Provide the (X, Y) coordinate of the cell's center where the given text is located.  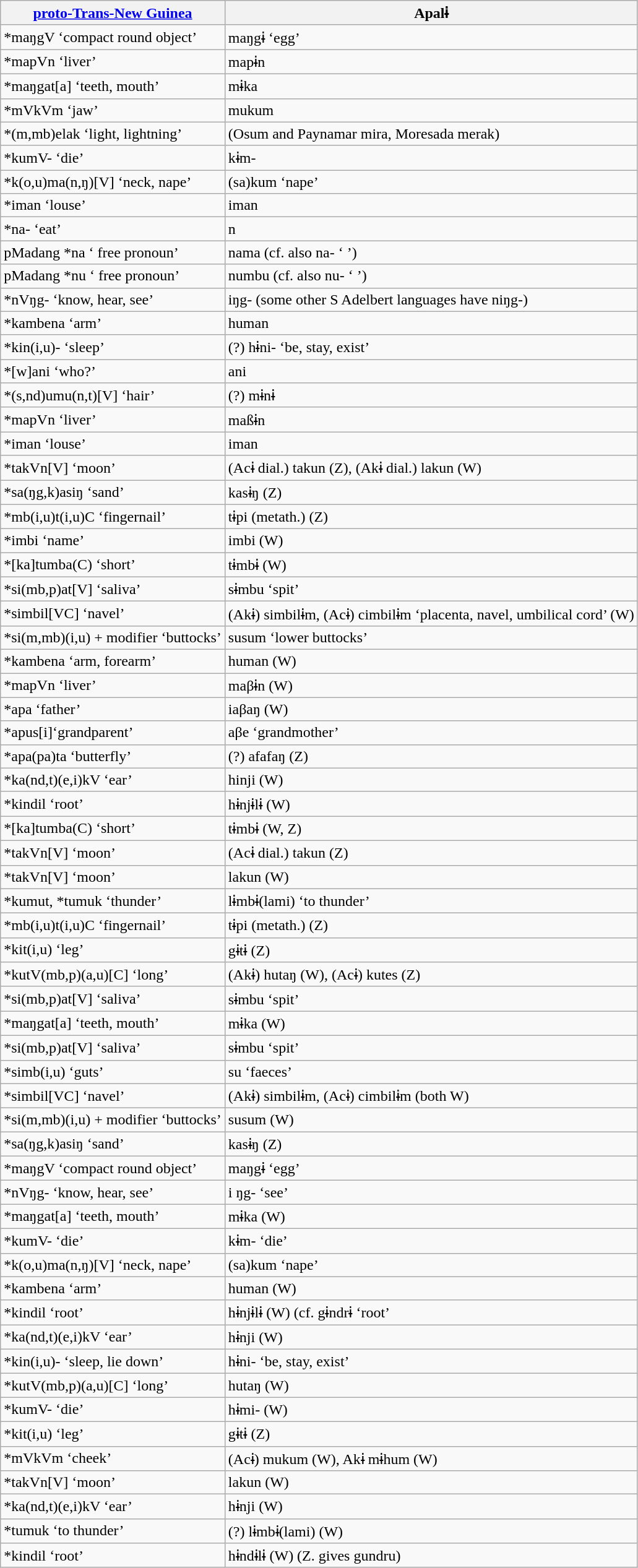
hɨnjɨlɨ (W) (431, 804)
hutaŋ (W) (431, 1385)
*(s,nd)umu(n,t)[V] ‘hair’ (113, 395)
(?) lɨmbɨ(lami) (W) (431, 1531)
tɨmbɨ (W, Z) (431, 829)
susum (W) (431, 1120)
pMadang *nu ‘ free pronoun’ (113, 276)
(Acɨ dial.) takun (Z) (431, 853)
*apus[i]‘grandparent’ (113, 733)
nama (cf. also na- ‘ ’) (431, 252)
*apa(pa)ta ‘butterfly’ (113, 756)
aβe ‘grandmother’ (431, 733)
*kambena ‘arm, forearm’ (113, 661)
(?) mɨnɨ (431, 395)
(Akɨ) simbilɨm, (Acɨ) cimbilɨm (both W) (431, 1096)
mapɨn (431, 62)
*mVkVm ‘cheek’ (113, 1458)
maβɨn (W) (431, 686)
hɨndɨlɨ (W) (Z. gives gundru) (431, 1556)
(Akɨ) simbilɨm, (Acɨ) cimbilɨm ‘placenta, navel, umbilical cord’ (W) (431, 614)
proto-Trans-New Guinea (113, 13)
hinji (W) (431, 780)
(?) afafaŋ (Z) (431, 756)
*mVkVm ‘jaw’ (113, 110)
hɨmi- (W) (431, 1410)
su ‘faeces’ (431, 1072)
n (431, 229)
*simb(i,u) ‘guts’ (113, 1072)
*kin(i,u)- ‘sleep’ (113, 347)
mukum (431, 110)
kɨm- (431, 158)
susum ‘lower buttocks’ (431, 637)
lɨmbɨ(lami) ‘to thunder’ (431, 901)
Apalɨ (431, 13)
*na- ‘eat’ (113, 229)
(Akɨ) hutaŋ (W), (Acɨ) kutes (Z) (431, 975)
iŋg- (some other S Adelbert languages have niŋg-) (431, 299)
(Osum and Paynamar mira, Moresada merak) (431, 134)
(?) hɨni- ‘be, stay, exist’ (431, 347)
mɨka (431, 86)
ani (431, 371)
tɨmbɨ (W) (431, 565)
hɨni- ‘be, stay, exist’ (431, 1361)
*imbi ‘name’ (113, 541)
*kumut, *tumuk ‘thunder’ (113, 901)
(Acɨ) mukum (W), Akɨ mɨhum (W) (431, 1458)
*[w]ani ‘who?’ (113, 371)
pMadang *na ‘ free pronoun’ (113, 252)
numbu (cf. also nu- ‘ ’) (431, 276)
maßɨn (431, 420)
*apa ‘father’ (113, 709)
imbi (W) (431, 541)
iaβaŋ (W) (431, 709)
*(m,mb)elak ‘light, lightning’ (113, 134)
kɨm- ‘die’ (431, 1241)
human (431, 323)
(Acɨ dial.) takun (Z), (Akɨ dial.) lakun (W) (431, 468)
i ŋg- ‘see’ (431, 1192)
*tumuk ‘to thunder’ (113, 1531)
*kin(i,u)- ‘sleep, lie down’ (113, 1361)
hɨnjɨlɨ (W) (cf. gɨndrɨ ‘root’ (431, 1312)
